Output the [X, Y] coordinate of the center of the cell containing the given text.  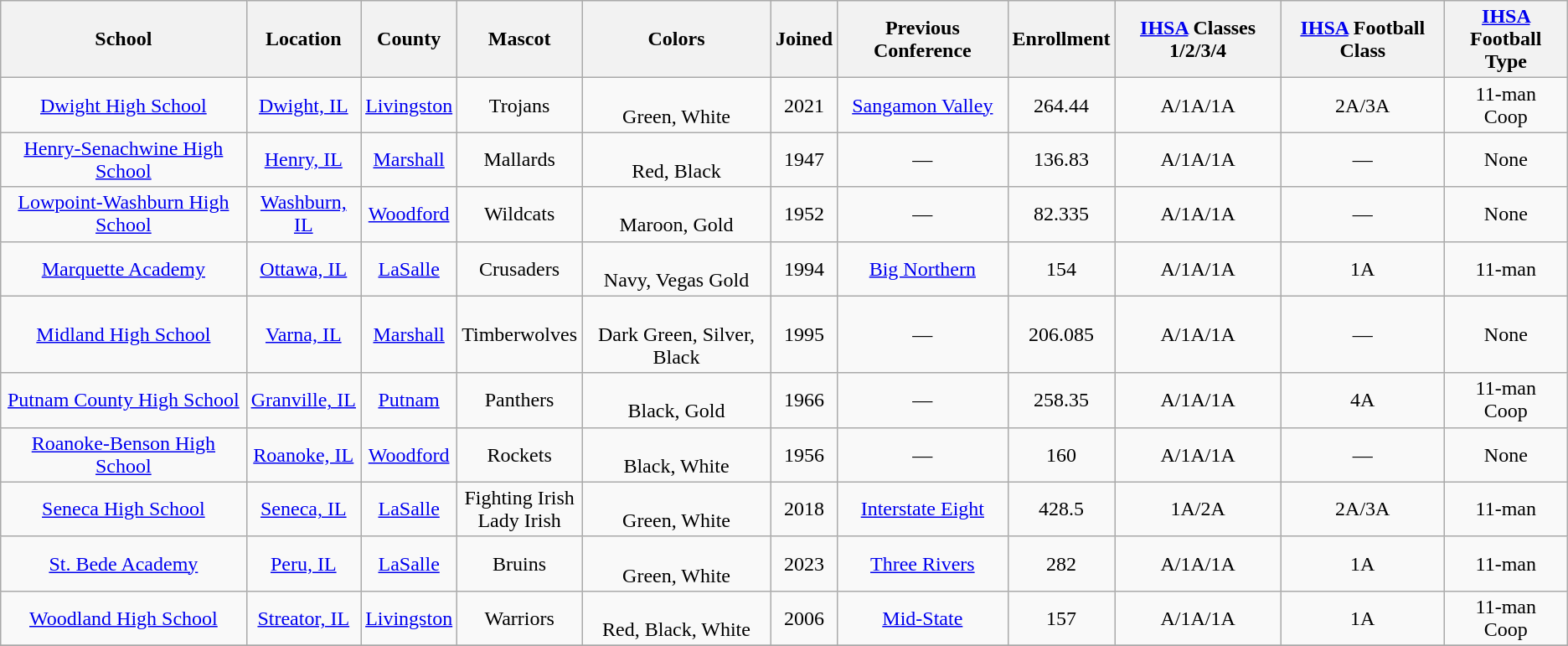
282 [1061, 563]
1A/2A [1198, 509]
Three Rivers [923, 563]
206.085 [1061, 334]
157 [1061, 618]
Streator, IL [303, 618]
4A [1362, 401]
2023 [804, 563]
Woodland High School [124, 618]
Previous Conference [923, 39]
82.335 [1061, 214]
Location [303, 39]
1956 [804, 454]
Midland High School [124, 334]
IHSA Classes 1/2/3/4 [1198, 39]
Washburn, IL [303, 214]
Crusaders [519, 268]
Mascot [519, 39]
1994 [804, 268]
Roanoke-Benson High School [124, 454]
Maroon, Gold [677, 214]
264.44 [1061, 106]
Bruins [519, 563]
Putnam [409, 401]
Peru, IL [303, 563]
School [124, 39]
Colors [677, 39]
Black, Gold [677, 401]
Seneca High School [124, 509]
Henry, IL [303, 159]
Red, Black [677, 159]
2018 [804, 509]
2006 [804, 618]
Dark Green, Silver, Black [677, 334]
160 [1061, 454]
Enrollment [1061, 39]
Mid-State [923, 618]
Sangamon Valley [923, 106]
Ottawa, IL [303, 268]
Varna, IL [303, 334]
154 [1061, 268]
Trojans [519, 106]
County [409, 39]
2021 [804, 106]
Navy, Vegas Gold [677, 268]
Panthers [519, 401]
Timberwolves [519, 334]
Lowpoint-Washburn High School [124, 214]
Dwight, IL [303, 106]
Marquette Academy [124, 268]
1947 [804, 159]
Granville, IL [303, 401]
Joined [804, 39]
Interstate Eight [923, 509]
Seneca, IL [303, 509]
Mallards [519, 159]
Wildcats [519, 214]
428.5 [1061, 509]
IHSA Football Class [1362, 39]
Rockets [519, 454]
Big Northern [923, 268]
IHSA FootballType [1506, 39]
Black, White [677, 454]
136.83 [1061, 159]
St. Bede Academy [124, 563]
Warriors [519, 618]
Putnam County High School [124, 401]
1966 [804, 401]
258.35 [1061, 401]
Roanoke, IL [303, 454]
Dwight High School [124, 106]
Fighting IrishLady Irish [519, 509]
1952 [804, 214]
Red, Black, White [677, 618]
Henry-Senachwine High School [124, 159]
1995 [804, 334]
